Search for the cell housing the specified text and yield its (x, y) center coordinate. 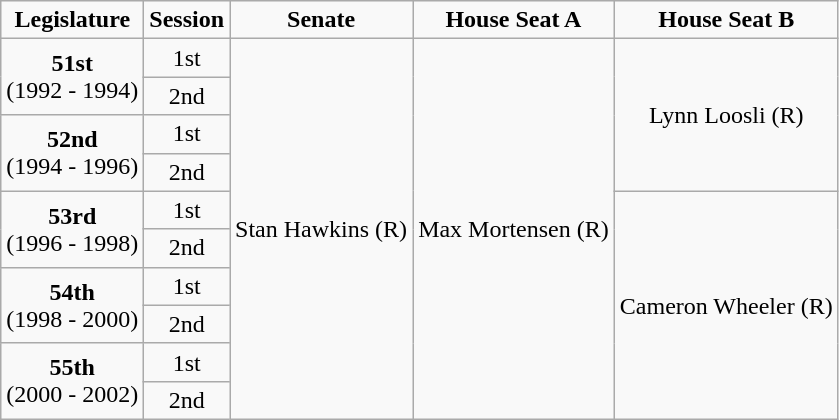
54th (1998 - 2000) (72, 305)
55th (2000 - 2002) (72, 381)
Senate (322, 20)
Lynn Loosli (R) (726, 115)
52nd (1994 - 1996) (72, 153)
Legislature (72, 20)
Session (187, 20)
House Seat B (726, 20)
51st (1992 - 1994) (72, 77)
Cameron Wheeler (R) (726, 305)
Max Mortensen (R) (514, 230)
Stan Hawkins (R) (322, 230)
House Seat A (514, 20)
53rd (1996 - 1998) (72, 229)
